Provide the [x, y] coordinate of the cell's center where the given text is located.  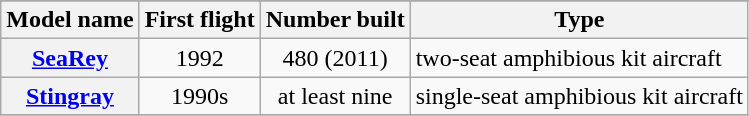
Type [579, 20]
Number built [335, 20]
First flight [200, 20]
1990s [200, 96]
Stingray [70, 96]
480 (2011) [335, 58]
Model name [70, 20]
two-seat amphibious kit aircraft [579, 58]
single-seat amphibious kit aircraft [579, 96]
1992 [200, 58]
at least nine [335, 96]
SeaRey [70, 58]
